Return the [X, Y] coordinate for the center point of the cell that contains the specified text.  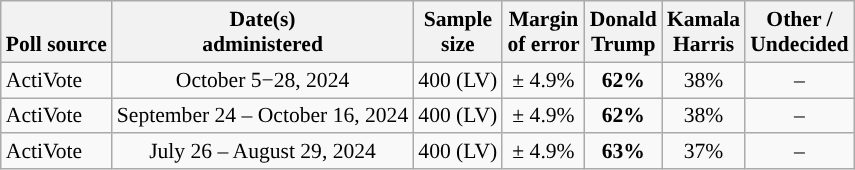
Other /Undecided [799, 32]
Samplesize [458, 32]
KamalaHarris [704, 32]
Poll source [56, 32]
DonaldTrump [624, 32]
Marginof error [543, 32]
September 24 – October 16, 2024 [262, 116]
63% [624, 152]
October 5−28, 2024 [262, 80]
37% [704, 152]
July 26 – August 29, 2024 [262, 152]
Date(s)administered [262, 32]
